Pinpoint the cell where the given text exists, returning its (x, y) midpoint coordinate. 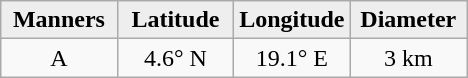
19.1° E (292, 58)
Manners (59, 20)
4.6° N (175, 58)
Diameter (408, 20)
A (59, 58)
Longitude (292, 20)
Latitude (175, 20)
3 km (408, 58)
